Scan for the cell matching the given text and deliver its [X, Y] coordinate at center. 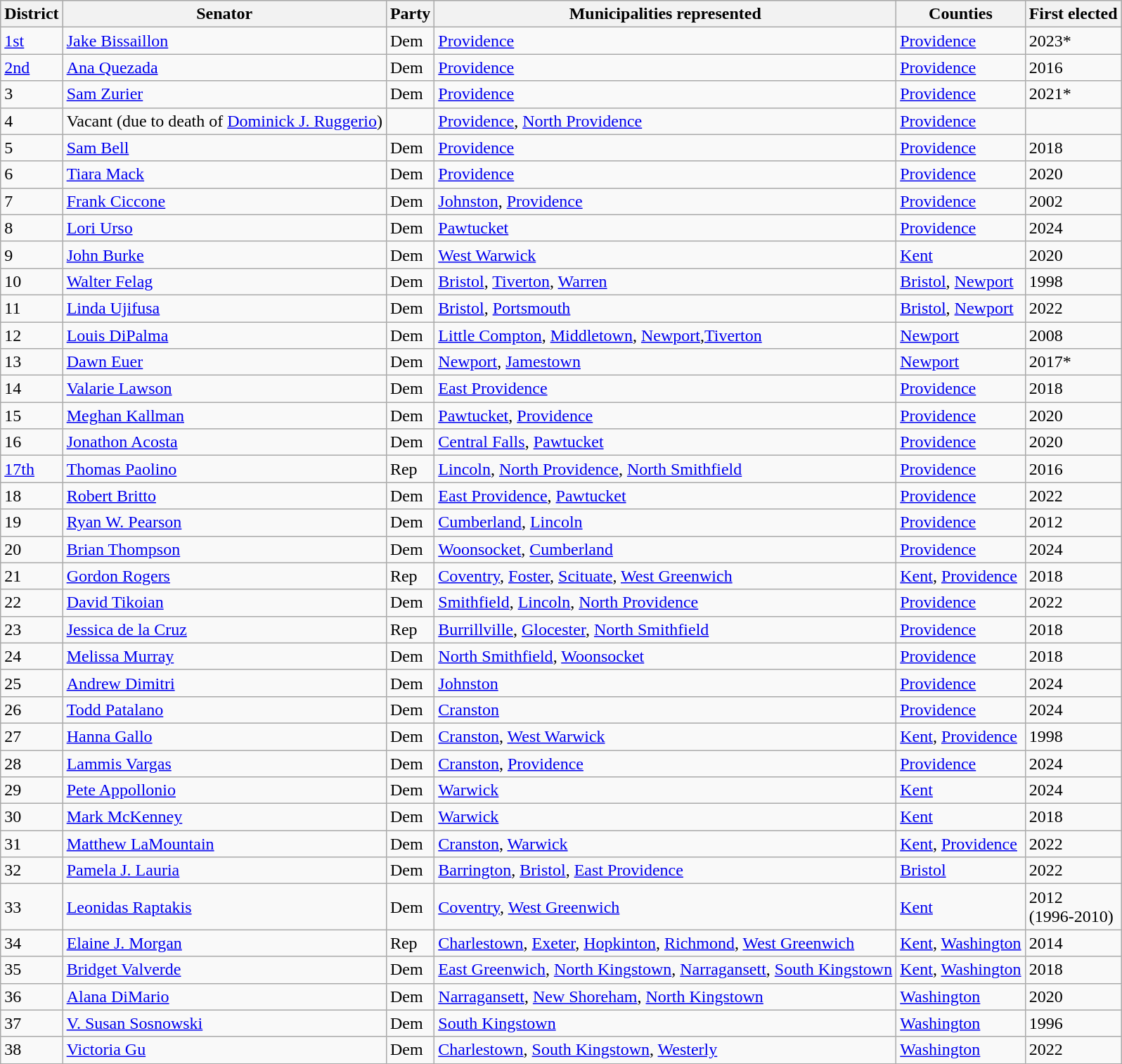
Lammis Vargas [224, 763]
Cranston, Warwick [665, 844]
25 [32, 683]
Central Falls, Pawtucket [665, 442]
Barrington, Bristol, East Providence [665, 871]
37 [32, 1023]
Valarie Lawson [224, 389]
South Kingstown [665, 1023]
West Warwick [665, 255]
Providence, North Providence [665, 121]
Victoria Gu [224, 1050]
East Greenwich, North Kingstown, Narragansett, South Kingstown [665, 970]
8 [32, 228]
East Providence [665, 389]
North Smithfield, Woonsocket [665, 656]
Jonathon Acosta [224, 442]
2nd [32, 68]
2017* [1073, 362]
2014 [1073, 943]
9 [32, 255]
24 [32, 656]
19 [32, 523]
33 [32, 907]
Jessica de la Cruz [224, 629]
Pete Appollonio [224, 790]
District [32, 14]
Pamela J. Lauria [224, 871]
Pawtucket [665, 228]
First elected [1073, 14]
Frank Ciccone [224, 201]
Brian Thompson [224, 549]
Cranston, West Warwick [665, 736]
Little Compton, Middletown, Newport,Tiverton [665, 335]
Mark McKenney [224, 817]
Johnston [665, 683]
20 [32, 549]
Cranston, Providence [665, 763]
26 [32, 710]
Andrew Dimitri [224, 683]
36 [32, 996]
32 [32, 871]
2023* [1073, 41]
17th [32, 469]
Thomas Paolino [224, 469]
Coventry, Foster, Scituate, West Greenwich [665, 576]
V. Susan Sosnowski [224, 1023]
5 [32, 148]
2008 [1073, 335]
28 [32, 763]
David Tikoian [224, 603]
Bridget Valverde [224, 970]
Ana Quezada [224, 68]
Matthew LaMountain [224, 844]
Melissa Murray [224, 656]
Coventry, West Greenwich [665, 907]
Senator [224, 14]
Elaine J. Morgan [224, 943]
Smithfield, Lincoln, North Providence [665, 603]
35 [32, 970]
Bristol, Tiverton, Warren [665, 281]
Sam Bell [224, 148]
Gordon Rogers [224, 576]
Robert Britto [224, 496]
Cranston [665, 710]
21 [32, 576]
Meghan Kallman [224, 416]
12 [32, 335]
Narragansett, New Shoreham, North Kingstown [665, 996]
30 [32, 817]
2021* [1073, 94]
John Burke [224, 255]
27 [32, 736]
Municipalities represented [665, 14]
34 [32, 943]
Lincoln, North Providence, North Smithfield [665, 469]
11 [32, 308]
Walter Felag [224, 281]
Alana DiMario [224, 996]
7 [32, 201]
Linda Ujifusa [224, 308]
Ryan W. Pearson [224, 523]
3 [32, 94]
Vacant (due to death of Dominick J. Ruggerio) [224, 121]
1996 [1073, 1023]
Johnston, Providence [665, 201]
Burrillville, Glocester, North Smithfield [665, 629]
Charlestown, Exeter, Hopkinton, Richmond, West Greenwich [665, 943]
31 [32, 844]
Bristol [960, 871]
Woonsocket, Cumberland [665, 549]
15 [32, 416]
2012 [1073, 523]
13 [32, 362]
2002 [1073, 201]
Dawn Euer [224, 362]
14 [32, 389]
Louis DiPalma [224, 335]
Todd Patalano [224, 710]
6 [32, 174]
4 [32, 121]
Lori Urso [224, 228]
23 [32, 629]
2012 (1996-2010) [1073, 907]
Jake Bissaillon [224, 41]
Newport, Jamestown [665, 362]
Cumberland, Lincoln [665, 523]
Counties [960, 14]
Sam Zurier [224, 94]
Leonidas Raptakis [224, 907]
Hanna Gallo [224, 736]
18 [32, 496]
22 [32, 603]
38 [32, 1050]
Pawtucket, Providence [665, 416]
Party [410, 14]
Tiara Mack [224, 174]
1st [32, 41]
East Providence, Pawtucket [665, 496]
10 [32, 281]
29 [32, 790]
Bristol, Portsmouth [665, 308]
16 [32, 442]
Charlestown, South Kingstown, Westerly [665, 1050]
